Pinpoint the cell where the given text exists, returning its (x, y) midpoint coordinate. 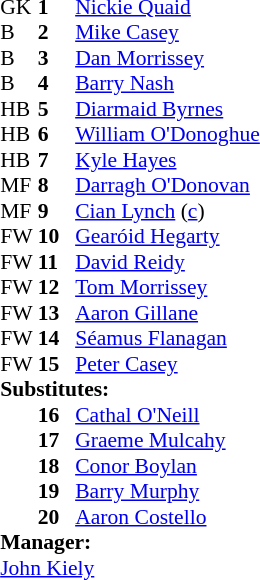
Aaron Gillane (168, 313)
12 (57, 287)
Gearóid Hegarty (168, 237)
9 (57, 211)
Kyle Hayes (168, 160)
David Reidy (168, 262)
Barry Murphy (168, 491)
20 (57, 517)
5 (57, 109)
Dan Morrissey (168, 58)
15 (57, 364)
2 (57, 33)
3 (57, 58)
Manager: (130, 543)
18 (57, 466)
16 (57, 415)
William O'Donoghue (168, 135)
Séamus Flanagan (168, 339)
19 (57, 491)
11 (57, 262)
Diarmaid Byrnes (168, 109)
10 (57, 237)
Cathal O'Neill (168, 415)
Aaron Costello (168, 517)
Substitutes: (130, 389)
17 (57, 441)
Graeme Mulcahy (168, 441)
6 (57, 135)
Mike Casey (168, 33)
Barry Nash (168, 83)
Cian Lynch (c) (168, 211)
7 (57, 160)
Darragh O'Donovan (168, 185)
Tom Morrissey (168, 287)
Conor Boylan (168, 466)
14 (57, 339)
4 (57, 83)
8 (57, 185)
13 (57, 313)
Peter Casey (168, 364)
